Output the [x, y] coordinate of the center of the cell containing the given text.  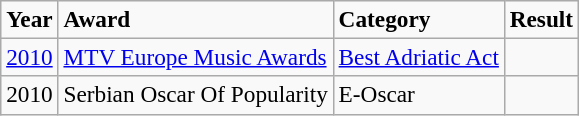
E-Oscar [418, 95]
Award [196, 19]
Serbian Oscar Of Popularity [196, 95]
Category [418, 19]
Best Adriatic Act [418, 57]
MTV Europe Music Awards [196, 57]
Result [541, 19]
Year [30, 19]
